Capture the cell that displays the provided text and extract its [x, y] central coordinate. 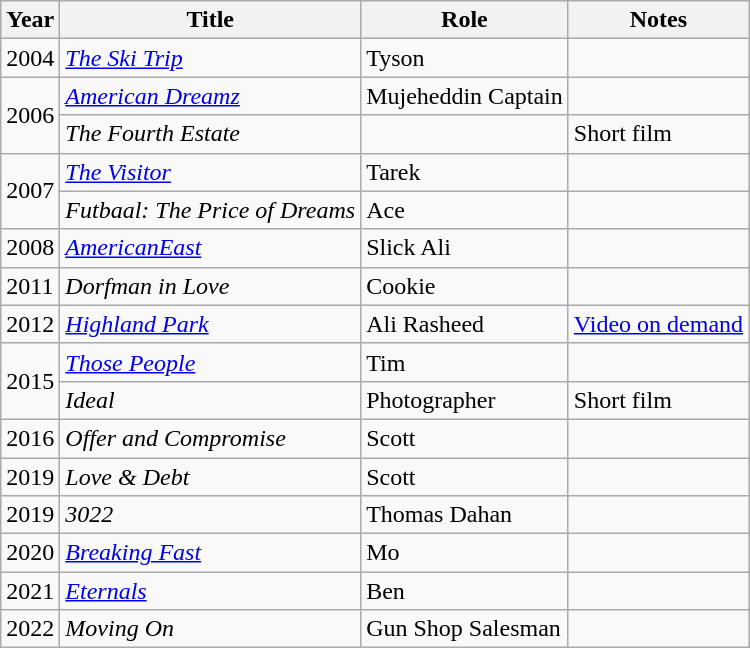
The Fourth Estate [210, 134]
Mujeheddin Captain [465, 96]
The Visitor [210, 172]
Mo [465, 553]
Love & Debt [210, 477]
Thomas Dahan [465, 515]
Ben [465, 591]
Eternals [210, 591]
2004 [30, 58]
Ace [465, 210]
2016 [30, 438]
2007 [30, 191]
Video on demand [658, 324]
American Dreamz [210, 96]
2006 [30, 115]
Breaking Fast [210, 553]
Tarek [465, 172]
Dorfman in Love [210, 286]
Ideal [210, 400]
Tim [465, 362]
Tyson [465, 58]
Ali Rasheed [465, 324]
Photographer [465, 400]
AmericanEast [210, 248]
Year [30, 20]
Title [210, 20]
2008 [30, 248]
Notes [658, 20]
3022 [210, 515]
Those People [210, 362]
Offer and Compromise [210, 438]
2012 [30, 324]
The Ski Trip [210, 58]
2022 [30, 629]
Slick Ali [465, 248]
Gun Shop Salesman [465, 629]
Highland Park [210, 324]
2020 [30, 553]
Futbaal: The Price of Dreams [210, 210]
Role [465, 20]
2015 [30, 381]
Cookie [465, 286]
Moving On [210, 629]
2011 [30, 286]
2021 [30, 591]
